From the cell containing the given text, extract its center point as [X, Y] coordinate. 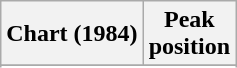
Peakposition [189, 34]
Chart (1984) [72, 34]
